Locate the cell with the specified text and output its (x, y) center coordinate. 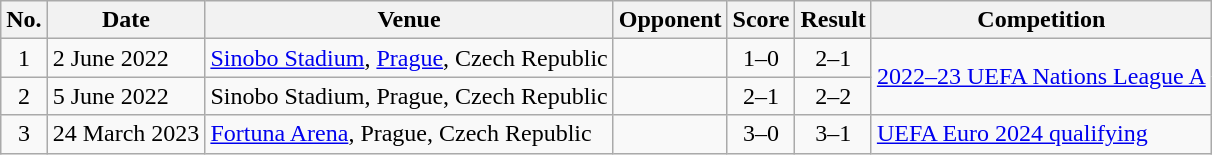
No. (24, 20)
Opponent (670, 20)
2–2 (833, 96)
UEFA Euro 2024 qualifying (1041, 134)
5 June 2022 (126, 96)
Date (126, 20)
Competition (1041, 20)
1–0 (761, 58)
Fortuna Arena, Prague, Czech Republic (409, 134)
1 (24, 58)
Score (761, 20)
2022–23 UEFA Nations League A (1041, 77)
24 March 2023 (126, 134)
3–1 (833, 134)
3–0 (761, 134)
2 June 2022 (126, 58)
3 (24, 134)
Venue (409, 20)
Result (833, 20)
2 (24, 96)
